Return (X, Y) of the center of cell containing provided text 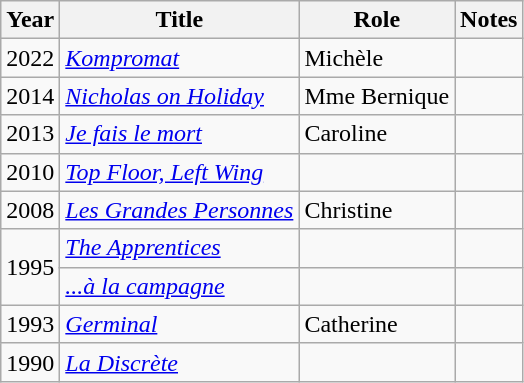
Germinal (180, 324)
Year (30, 20)
Notes (489, 20)
2013 (30, 134)
Role (377, 20)
Title (180, 20)
The Apprentices (180, 248)
...à la campagne (180, 286)
2008 (30, 210)
Caroline (377, 134)
1995 (30, 267)
Nicholas on Holiday (180, 96)
1990 (30, 362)
2010 (30, 172)
2014 (30, 96)
Michèle (377, 58)
La Discrète (180, 362)
1993 (30, 324)
Christine (377, 210)
Je fais le mort (180, 134)
Catherine (377, 324)
Les Grandes Personnes (180, 210)
Mme Bernique (377, 96)
Kompromat (180, 58)
Top Floor, Left Wing (180, 172)
2022 (30, 58)
